Extract the (X, Y) coordinate from the center of the cell holding the provided text.  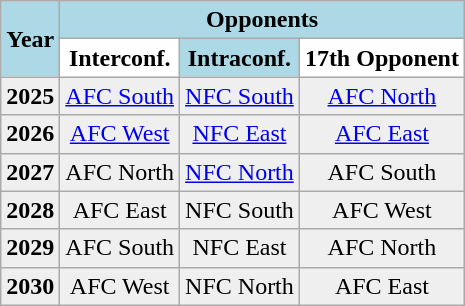
Opponents (262, 20)
2026 (30, 134)
2028 (30, 210)
Year (30, 39)
17th Opponent (382, 58)
Intraconf. (240, 58)
2029 (30, 248)
Interconf. (120, 58)
2027 (30, 172)
2030 (30, 286)
2025 (30, 96)
